Determine the (X, Y) coordinate at the center of the cell enclosing the given text.  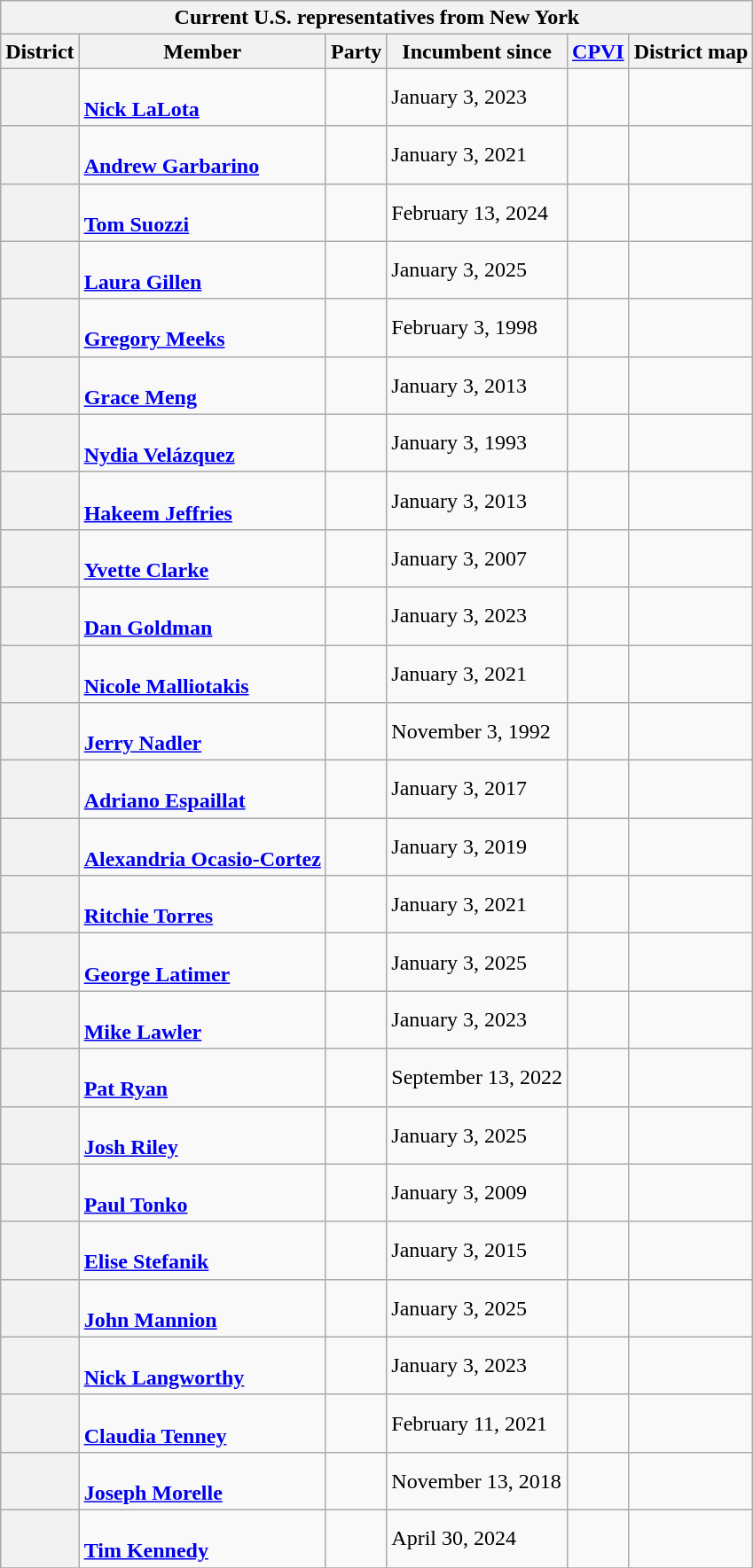
November 3, 1992 (477, 732)
Party (356, 51)
February 3, 1998 (477, 328)
Adriano Espaillat (202, 789)
February 13, 2024 (477, 213)
Paul Tonko (202, 1193)
January 3, 2007 (477, 558)
Joseph Morelle (202, 1480)
January 3, 2019 (477, 847)
CPVI (599, 51)
Yvette Clarke (202, 558)
Hakeem Jeffries (202, 500)
Member (202, 51)
September 13, 2022 (477, 1078)
Nicole Malliotakis (202, 674)
Andrew Garbarino (202, 154)
Josh Riley (202, 1135)
District map (691, 51)
January 3, 2017 (477, 789)
November 13, 2018 (477, 1480)
Nick Langworthy (202, 1365)
Gregory Meeks (202, 328)
February 11, 2021 (477, 1424)
Current U.S. representatives from New York (377, 18)
April 30, 2024 (477, 1539)
Pat Ryan (202, 1078)
Grace Meng (202, 385)
Incumbent since (477, 51)
John Mannion (202, 1308)
January 3, 2009 (477, 1193)
Alexandria Ocasio-Cortez (202, 847)
Laura Gillen (202, 269)
Nydia Velázquez (202, 443)
Tom Suozzi (202, 213)
District (40, 51)
Tim Kennedy (202, 1539)
January 3, 1993 (477, 443)
Claudia Tenney (202, 1424)
Dan Goldman (202, 615)
Nick LaLota (202, 98)
Ritchie Torres (202, 904)
Jerry Nadler (202, 732)
Elise Stefanik (202, 1250)
George Latimer (202, 963)
January 3, 2015 (477, 1250)
Mike Lawler (202, 1019)
